Return the [x, y] coordinate for the center point of the cell that contains the specified text.  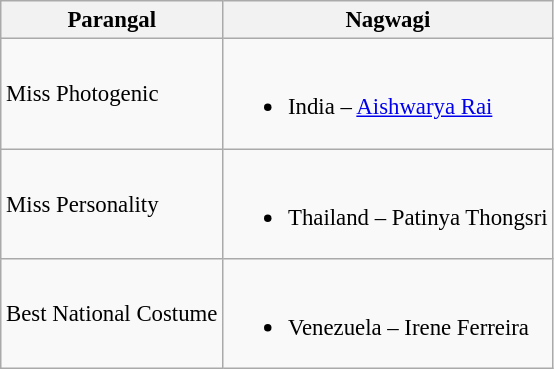
Parangal [112, 20]
India – Aishwarya Rai [388, 94]
Venezuela – Irene Ferreira [388, 314]
Miss Photogenic [112, 94]
Miss Personality [112, 204]
Nagwagi [388, 20]
Best National Costume [112, 314]
Thailand – Patinya Thongsri [388, 204]
